Extract the [X, Y] coordinate from the center of the cell holding the provided text.  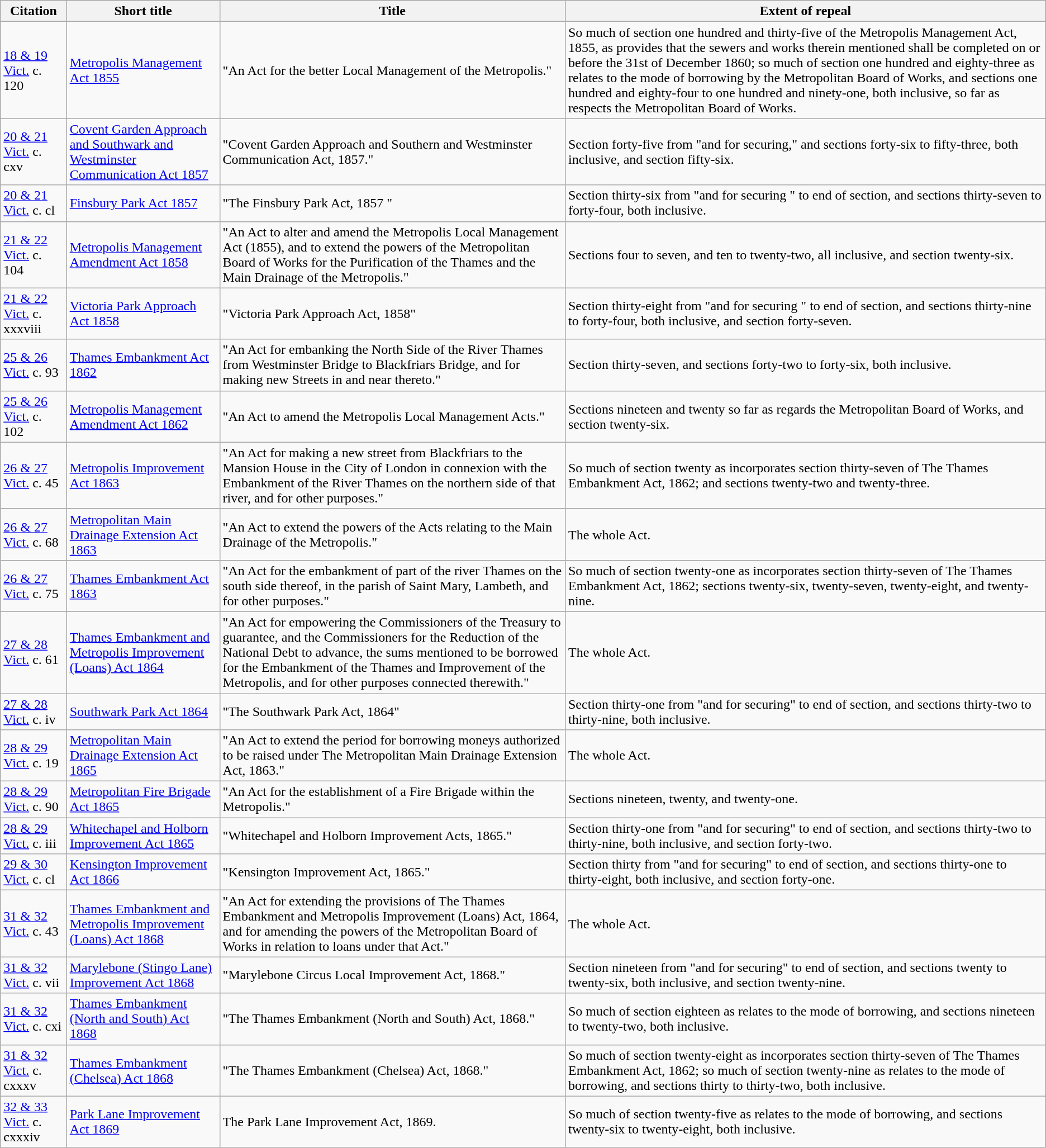
"An Act to amend the Metropolis Local Management Acts." [392, 416]
Short title [143, 11]
28 & 29 Vict. c. iii [34, 836]
Section thirty-eight from "and for securing " to end of section, and sections thirty-nine to forty-four, both inclusive, and section forty-seven. [805, 314]
Marylebone (Stingo Lane) Improvement Act 1868 [143, 975]
26 & 27 Vict. c. 75 [34, 586]
Whitechapel and Holborn Improvement Act 1865 [143, 836]
Finsbury Park Act 1857 [143, 203]
32 & 33 Vict. c. cxxxiv [34, 1122]
Covent Garden Approach and Southwark and Westminster Communication Act 1857 [143, 152]
27 & 28 Vict. c. iv [34, 711]
Thames Embankment and Metropolis Improvement (Loans) Act 1868 [143, 923]
Thames Embankment (Chelsea) Act 1868 [143, 1070]
20 & 21 Vict. c. cxv [34, 152]
The Park Lane Improvement Act, 1869. [392, 1122]
"Victoria Park Approach Act, 1858" [392, 314]
Thames Embankment (North and South) Act 1868 [143, 1019]
Sections nineteen and twenty so far as regards the Metropolitan Board of Works, and section twenty-six. [805, 416]
20 & 21 Vict. c. cl [34, 203]
"The Finsbury Park Act, 1857 " [392, 203]
31 & 32 Vict. c. cxxxv [34, 1070]
So much of section twenty-five as relates to the mode of borrowing, and sections twenty-six to twenty-eight, both inclusive. [805, 1122]
Extent of repeal [805, 11]
Victoria Park Approach Act 1858 [143, 314]
Thames Embankment Act 1862 [143, 365]
31 & 32 Vict. c. 43 [34, 923]
28 & 29 Vict. c. 19 [34, 756]
Metropolis Management Amendment Act 1862 [143, 416]
Sections nineteen, twenty, and twenty-one. [805, 799]
"An Act to extend the powers of the Acts relating to the Main Drainage of the Metropolis." [392, 534]
"The Southwark Park Act, 1864" [392, 711]
Metropolitan Main Drainage Extension Act 1865 [143, 756]
"An Act for the better Local Management of the Metropolis." [392, 70]
Metropolis Management Amendment Act 1858 [143, 255]
29 & 30 Vict. c. cl [34, 872]
"Covent Garden Approach and Southern and Westminster Communication Act, 1857." [392, 152]
Metropolis Improvement Act 1863 [143, 475]
21 & 22 Vict. c. xxxviii [34, 314]
Metropolitan Main Drainage Extension Act 1863 [143, 534]
Kensington Improvement Act 1866 [143, 872]
Metropolis Management Act 1855 [143, 70]
Section thirty-six from "and for securing " to end of section, and sections thirty-seven to forty-four, both inclusive. [805, 203]
Title [392, 11]
"Whitechapel and Holborn Improvement Acts, 1865." [392, 836]
Section thirty-one from "and for securing" to end of section, and sections thirty-two to thirty-nine, both inclusive, and section forty-two. [805, 836]
Section thirty-one from "and for securing" to end of section, and sections thirty-two to thirty-nine, both inclusive. [805, 711]
28 & 29 Vict. c. 90 [34, 799]
"An Act for the embankment of part of the river Thames on the south side thereof, in the parish of Saint Mary, Lambeth, and for other purposes." [392, 586]
25 & 26 Vict. c. 102 [34, 416]
Section nineteen from "and for securing" to end of section, and sections twenty to twenty-six, both inclusive, and section twenty-nine. [805, 975]
"An Act for the establishment of a Fire Brigade within the Metropolis." [392, 799]
"Marylebone Circus Local Improvement Act, 1868." [392, 975]
Sections four to seven, and ten to twenty-two, all inclusive, and section twenty-six. [805, 255]
"The Thames Embankment (North and South) Act, 1868." [392, 1019]
25 & 26 Vict. c. 93 [34, 365]
21 & 22 Vict. c. 104 [34, 255]
Park Lane Improvement Act 1869 [143, 1122]
26 & 27 Vict. c. 45 [34, 475]
Thames Embankment and Metropolis Improvement (Loans) Act 1864 [143, 652]
18 & 19 Vict. c. 120 [34, 70]
Metropolitan Fire Brigade Act 1865 [143, 799]
Section thirty from "and for securing" to end of section, and sections thirty-one to thirty-eight, both inclusive, and section forty-one. [805, 872]
31 & 32 Vict. c. cxi [34, 1019]
31 & 32 Vict. c. vii [34, 975]
So much of section eighteen as relates to the mode of borrowing, and sections nineteen to twenty-two, both inclusive. [805, 1019]
Citation [34, 11]
Section thirty-seven, and sections forty-two to forty-six, both inclusive. [805, 365]
26 & 27 Vict. c. 68 [34, 534]
So much of section twenty as incorporates section thirty-seven of The Thames Embankment Act, 1862; and sections twenty-two and twenty-three. [805, 475]
"An Act to extend the period for borrowing moneys authorized to be raised under The Metropolitan Main Drainage Extension Act, 1863." [392, 756]
"Kensington Improvement Act, 1865." [392, 872]
Section forty-five from "and for securing," and sections forty-six to fifty-three, both inclusive, and section fifty-six. [805, 152]
Southwark Park Act 1864 [143, 711]
"The Thames Embankment (Chelsea) Act, 1868." [392, 1070]
27 & 28 Vict. c. 61 [34, 652]
Thames Embankment Act 1863 [143, 586]
